Search for the cell housing the specified text and yield its [x, y] center coordinate. 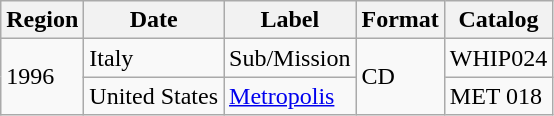
1996 [42, 77]
Format [400, 20]
MET 018 [498, 96]
CD [400, 77]
Sub/Mission [290, 58]
WHIP024 [498, 58]
Italy [154, 58]
Date [154, 20]
United States [154, 96]
Label [290, 20]
Metropolis [290, 96]
Catalog [498, 20]
Region [42, 20]
